From the cell containing the given text, extract its center point as (x, y) coordinate. 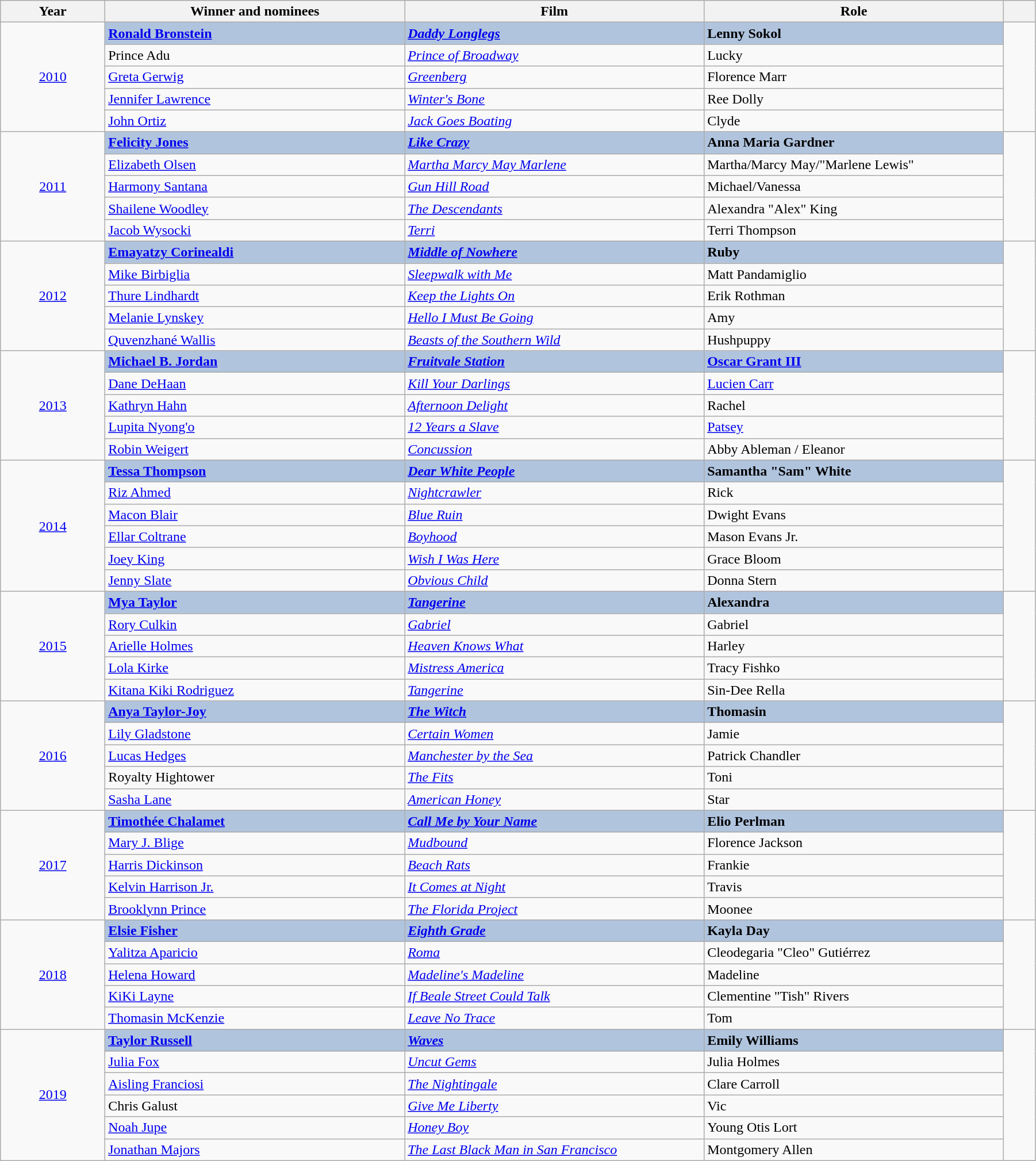
Mike Birbiglia (255, 274)
Give Me Liberty (554, 1106)
Taylor Russell (255, 1040)
Harris Dickinson (255, 865)
Harley (854, 646)
Blue Ruin (554, 515)
Ree Dolly (854, 99)
Frankie (854, 865)
The Fits (554, 777)
Michael B. Jordan (255, 362)
If Beale Street Could Talk (554, 997)
Mya Taylor (255, 602)
Role (854, 12)
2014 (53, 526)
Lily Gladstone (255, 734)
Tom (854, 1018)
Tessa Thompson (255, 471)
Mason Evans Jr. (854, 537)
Aisling Franciosi (255, 1084)
Ronald Bronstein (255, 33)
Kelvin Harrison Jr. (255, 887)
Clare Carroll (854, 1084)
Samantha "Sam" White (854, 471)
Melanie Lynskey (255, 318)
Lenny Sokol (854, 33)
Kathryn Hahn (255, 405)
Waves (554, 1040)
Matt Pandamiglio (854, 274)
Elsie Fisher (255, 930)
The Last Black Man in San Francisco (554, 1149)
Lucas Hedges (255, 756)
Dwight Evans (854, 515)
Patsey (854, 427)
Helena Howard (255, 975)
Shailene Woodley (255, 208)
Arielle Holmes (255, 646)
Mary J. Blige (255, 843)
Jenny Slate (255, 580)
Boyhood (554, 537)
Erik Rothman (854, 296)
Prince Adu (255, 55)
Anya Taylor-Joy (255, 712)
Manchester by the Sea (554, 756)
Film (554, 12)
2019 (53, 1095)
Moonee (854, 909)
Chris Galust (255, 1106)
Michael/Vanessa (854, 186)
Emayatzy Corinealdi (255, 252)
Dane DeHaan (255, 384)
Terri (554, 230)
Felicity Jones (255, 143)
Oscar Grant III (854, 362)
The Florida Project (554, 909)
Winter's Bone (554, 99)
American Honey (554, 799)
Beasts of the Southern Wild (554, 340)
Nightcrawler (554, 493)
2018 (53, 974)
Prince of Broadway (554, 55)
Dear White People (554, 471)
Afternoon Delight (554, 405)
Noah Jupe (255, 1128)
Quvenzhané Wallis (255, 340)
Riz Ahmed (255, 493)
Mudbound (554, 843)
Jack Goes Boating (554, 121)
2013 (53, 405)
Robin Weigert (255, 449)
The Witch (554, 712)
12 Years a Slave (554, 427)
Kayla Day (854, 930)
Hello I Must Be Going (554, 318)
Travis (854, 887)
Star (854, 799)
Martha Marcy May Marlene (554, 164)
Middle of Nowhere (554, 252)
Timothée Chalamet (255, 821)
Toni (854, 777)
Vic (854, 1106)
Alexandra "Alex" King (854, 208)
Thomasin (854, 712)
Macon Blair (255, 515)
John Ortiz (255, 121)
Anna Maria Gardner (854, 143)
Lola Kirke (255, 668)
Certain Women (554, 734)
Lucky (854, 55)
Fruitvale Station (554, 362)
Roma (554, 952)
Leave No Trace (554, 1018)
2016 (53, 756)
2012 (53, 296)
Sin-Dee Rella (854, 690)
Daddy Longlegs (554, 33)
Rory Culkin (255, 624)
Terri Thompson (854, 230)
Madeline's Madeline (554, 975)
Year (53, 12)
Winner and nominees (255, 12)
Patrick Chandler (854, 756)
Honey Boy (554, 1128)
Obvious Child (554, 580)
Rick (854, 493)
Montgomery Allen (854, 1149)
Joey King (255, 558)
Royalty Hightower (255, 777)
Florence Marr (854, 77)
Julia Holmes (854, 1062)
Florence Jackson (854, 843)
Greenberg (554, 77)
Young Otis Lort (854, 1128)
Jamie (854, 734)
Tracy Fishko (854, 668)
Rachel (854, 405)
Like Crazy (554, 143)
Elizabeth Olsen (255, 164)
Lucien Carr (854, 384)
2010 (53, 77)
The Descendants (554, 208)
Hushpuppy (854, 340)
Yalitza Aparicio (255, 952)
Sleepwalk with Me (554, 274)
Brooklynn Prince (255, 909)
Kill Your Darlings (554, 384)
Thomasin McKenzie (255, 1018)
Clementine "Tish" Rivers (854, 997)
Mistress America (554, 668)
Eighth Grade (554, 930)
Alexandra (854, 602)
Heaven Knows What (554, 646)
Cleodegaria "Cleo" Gutiérrez (854, 952)
2011 (53, 186)
Abby Ableman / Eleanor (854, 449)
Martha/Marcy May/"Marlene Lewis" (854, 164)
Uncut Gems (554, 1062)
Emily Williams (854, 1040)
Wish I Was Here (554, 558)
Kitana Kiki Rodriguez (255, 690)
Grace Bloom (854, 558)
Julia Fox (255, 1062)
Thure Lindhardt (255, 296)
Jennifer Lawrence (255, 99)
Greta Gerwig (255, 77)
Ellar Coltrane (255, 537)
Sasha Lane (255, 799)
KiKi Layne (255, 997)
Beach Rats (554, 865)
Gun Hill Road (554, 186)
Jacob Wysocki (255, 230)
Amy (854, 318)
Call Me by Your Name (554, 821)
Elio Perlman (854, 821)
Madeline (854, 975)
Lupita Nyong'o (255, 427)
Harmony Santana (255, 186)
Keep the Lights On (554, 296)
2015 (53, 646)
Concussion (554, 449)
Jonathan Majors (255, 1149)
2017 (53, 865)
Clyde (854, 121)
Donna Stern (854, 580)
It Comes at Night (554, 887)
The Nightingale (554, 1084)
Ruby (854, 252)
